Determine the [X, Y] coordinate at the center of the cell enclosing the given text.  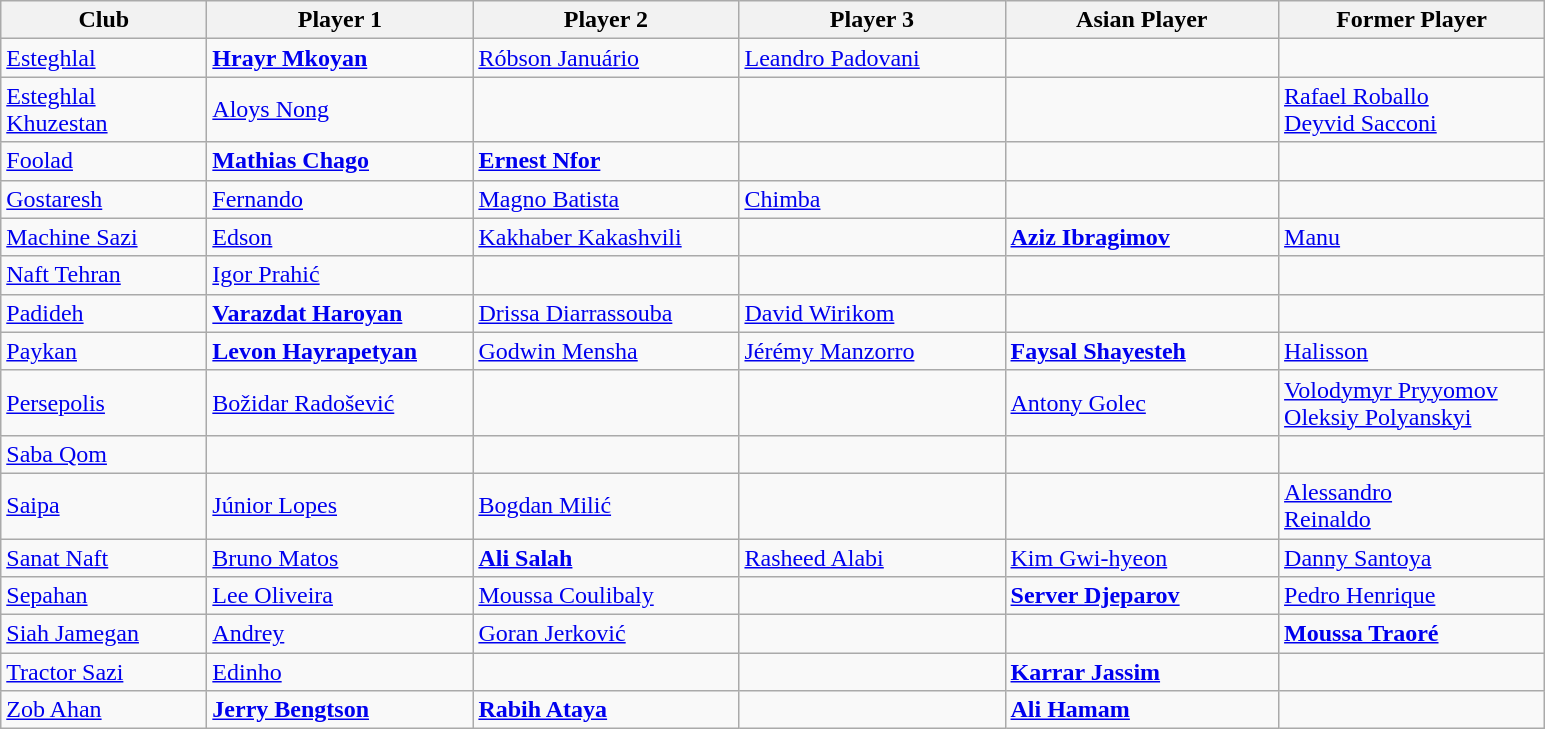
Halisson [1412, 351]
Bruno Matos [340, 557]
Rabih Ataya [606, 710]
Jerry Bengtson [340, 710]
Esteghlal Khuzestan [104, 110]
Former Player [1412, 20]
Fernando [340, 199]
Chimba [872, 199]
Siah Jamegan [104, 634]
Ali Salah [606, 557]
Pedro Henrique [1412, 596]
Karrar Jassim [1142, 672]
Goran Jerković [606, 634]
Player 2 [606, 20]
Aloys Nong [340, 110]
Server Djeparov [1142, 596]
Varazdat Haroyan [340, 313]
Faysal Shayesteh [1142, 351]
Levon Hayrapetyan [340, 351]
Bogdan Milić [606, 506]
Rasheed Alabi [872, 557]
Magno Batista [606, 199]
Jérémy Manzorro [872, 351]
Drissa Diarrassouba [606, 313]
Persepolis [104, 402]
Edson [340, 237]
Tractor Sazi [104, 672]
Gostaresh [104, 199]
Rafael Roballo Deyvid Sacconi [1412, 110]
Mathias Chago [340, 161]
Naft Tehran [104, 275]
Júnior Lopes [340, 506]
Saipa [104, 506]
Róbson Januário [606, 58]
Sanat Naft [104, 557]
Esteghlal [104, 58]
Edinho [340, 672]
Kakhaber Kakashvili [606, 237]
Godwin Mensha [606, 351]
David Wirikom [872, 313]
Danny Santoya [1412, 557]
Club [104, 20]
Padideh [104, 313]
Machine Sazi [104, 237]
Player 3 [872, 20]
Alessandro Reinaldo [1412, 506]
Kim Gwi-hyeon [1142, 557]
Lee Oliveira [340, 596]
Hrayr Mkoyan [340, 58]
Saba Qom [104, 454]
Volodymyr Pryyomov Oleksiy Polyanskyi [1412, 402]
Ernest Nfor [606, 161]
Sepahan [104, 596]
Manu [1412, 237]
Moussa Traoré [1412, 634]
Igor Prahić [340, 275]
Paykan [104, 351]
Božidar Radošević [340, 402]
Zob Ahan [104, 710]
Aziz Ibragimov [1142, 237]
Andrey [340, 634]
Leandro Padovani [872, 58]
Moussa Coulibaly [606, 596]
Antony Golec [1142, 402]
Player 1 [340, 20]
Ali Hamam [1142, 710]
Foolad [104, 161]
Asian Player [1142, 20]
